Return [X, Y] of the center of cell containing provided text 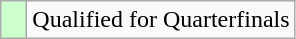
Qualified for Quarterfinals [161, 20]
